Locate the cell with the specified text and output its (X, Y) center coordinate. 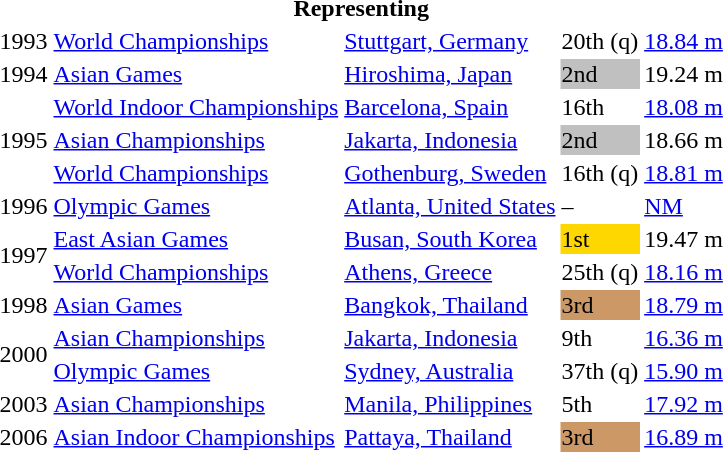
9th (600, 338)
East Asian Games (196, 239)
Manila, Philippines (450, 404)
Gothenburg, Sweden (450, 173)
Atlanta, United States (450, 206)
Athens, Greece (450, 272)
Sydney, Australia (450, 371)
Pattaya, Thailand (450, 437)
1st (600, 239)
20th (q) (600, 41)
Busan, South Korea (450, 239)
16th (q) (600, 173)
37th (q) (600, 371)
Barcelona, Spain (450, 107)
16th (600, 107)
– (600, 206)
25th (q) (600, 272)
Stuttgart, Germany (450, 41)
Hiroshima, Japan (450, 74)
5th (600, 404)
Bangkok, Thailand (450, 305)
World Indoor Championships (196, 107)
Asian Indoor Championships (196, 437)
